Capture the cell that displays the provided text and extract its [X, Y] central coordinate. 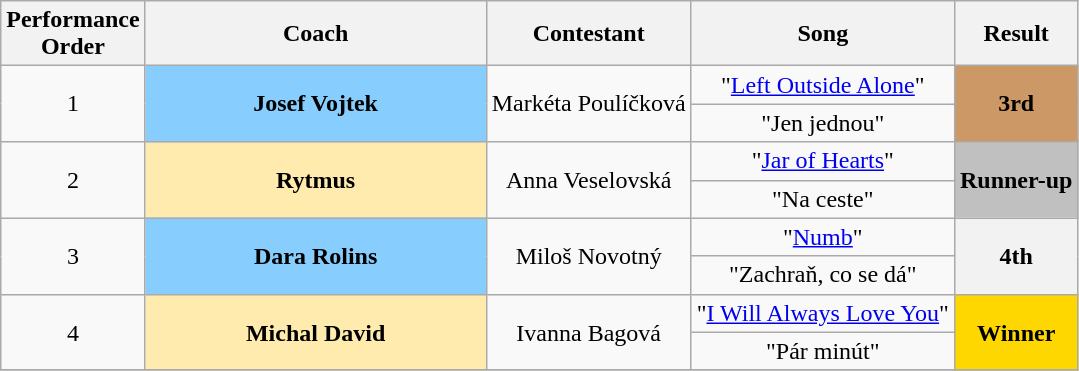
"Jen jednou" [822, 123]
"Numb" [822, 237]
4th [1016, 256]
Song [822, 34]
Markéta Poulíčková [588, 104]
"Jar of Hearts" [822, 161]
4 [73, 332]
Josef Vojtek [316, 104]
Winner [1016, 332]
Coach [316, 34]
Runner-up [1016, 180]
Contestant [588, 34]
Miloš Novotný [588, 256]
Ivanna Bagová [588, 332]
"Zachraň, co se dá" [822, 275]
3rd [1016, 104]
"Left Outside Alone" [822, 85]
"I Will Always Love You" [822, 313]
1 [73, 104]
Dara Rolins [316, 256]
"Pár minút" [822, 351]
2 [73, 180]
3 [73, 256]
Performance Order [73, 34]
Result [1016, 34]
Michal David [316, 332]
"Na ceste" [822, 199]
Rytmus [316, 180]
Anna Veselovská [588, 180]
